Determine the [X, Y] coordinate at the center of the cell enclosing the given text.  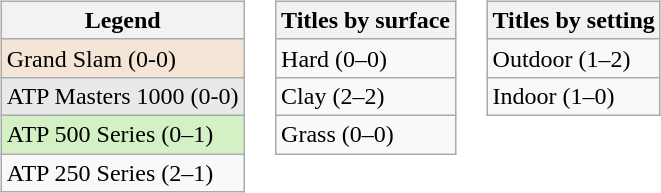
ATP Masters 1000 (0-0) [122, 96]
Grand Slam (0-0) [122, 58]
Titles by setting [574, 20]
Outdoor (1–2) [574, 58]
Grass (0–0) [366, 134]
Legend [122, 20]
Indoor (1–0) [574, 96]
Titles by surface [366, 20]
Clay (2–2) [366, 96]
Hard (0–0) [366, 58]
ATP 500 Series (0–1) [122, 134]
ATP 250 Series (2–1) [122, 173]
